Determine the (x, y) coordinate at the center of the cell enclosing the given text.  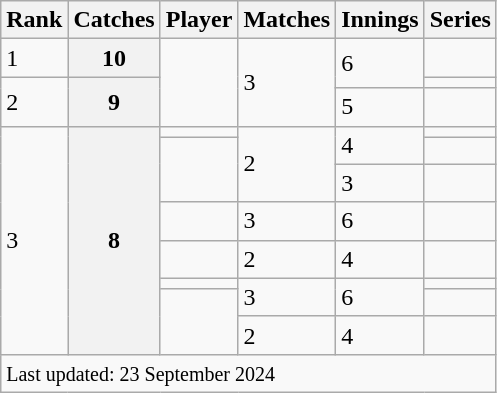
Rank (34, 20)
Catches (114, 20)
Matches (287, 20)
Innings (380, 20)
5 (380, 107)
10 (114, 58)
9 (114, 102)
Last updated: 23 September 2024 (249, 373)
Player (199, 20)
Series (460, 20)
8 (114, 240)
1 (34, 58)
